Provide the (x, y) coordinate of the cell's center where the given text is located.  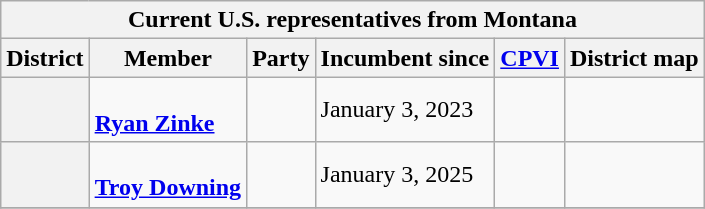
January 3, 2023 (405, 110)
Incumbent since (405, 58)
January 3, 2025 (405, 174)
Member (168, 58)
Ryan Zinke (168, 110)
District (45, 58)
Current U.S. representatives from Montana (352, 20)
CPVI (530, 58)
Party (281, 58)
District map (634, 58)
Troy Downing (168, 174)
